Determine the (X, Y) coordinate at the center of the cell enclosing the given text.  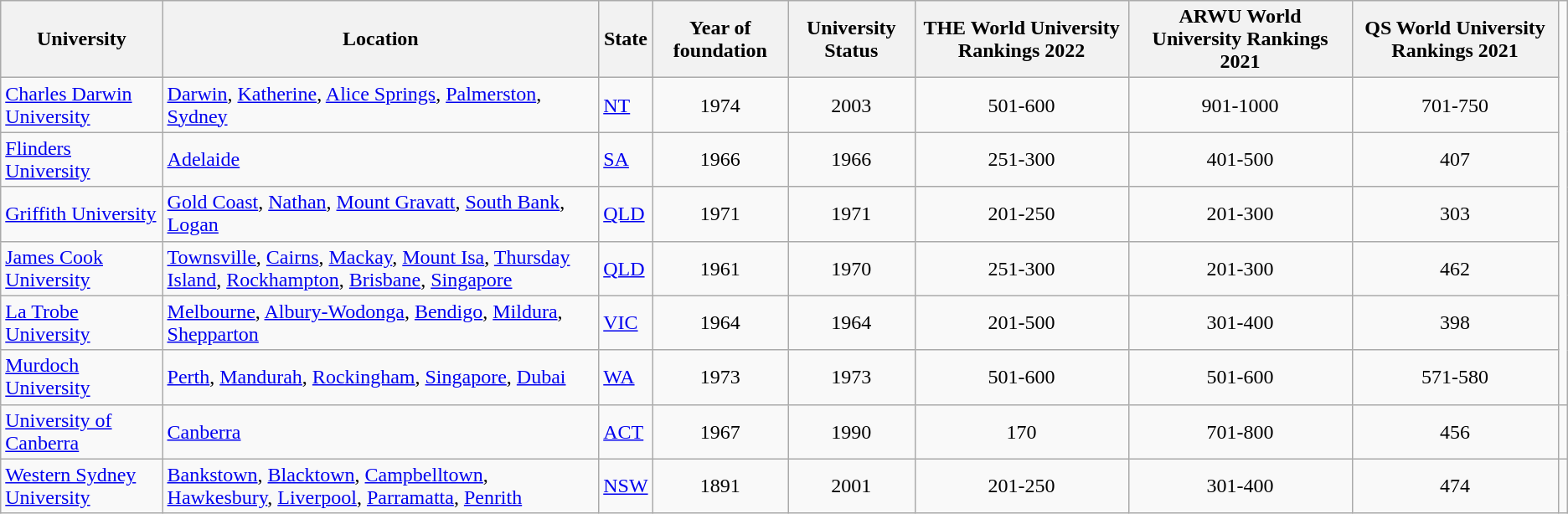
Griffith University (82, 214)
University of Canberra (82, 432)
Canberra (380, 432)
Adelaide (380, 159)
201-500 (1022, 323)
401-500 (1240, 159)
1974 (720, 105)
VIC (626, 323)
University (82, 39)
1970 (851, 268)
1961 (720, 268)
2001 (851, 486)
THE World University Rankings 2022 (1022, 39)
Perth, Mandurah, Rockingham, Singapore, Dubai (380, 377)
ACT (626, 432)
571-580 (1455, 377)
Flinders University (82, 159)
University Status (851, 39)
NSW (626, 486)
701-750 (1455, 105)
James Cook University (82, 268)
1990 (851, 432)
407 (1455, 159)
Townsville, Cairns, Mackay, Mount Isa, Thursday Island, Rockhampton, Brisbane, Singapore (380, 268)
Darwin, Katherine, Alice Springs, Palmerston, Sydney (380, 105)
398 (1455, 323)
1967 (720, 432)
2003 (851, 105)
State (626, 39)
474 (1455, 486)
1891 (720, 486)
QS World University Rankings 2021 (1455, 39)
170 (1022, 432)
456 (1455, 432)
901-1000 (1240, 105)
Gold Coast, Nathan, Mount Gravatt, South Bank, Logan (380, 214)
La Trobe University (82, 323)
Bankstown, Blacktown, Campbelltown, Hawkesbury, Liverpool, Parramatta, Penrith (380, 486)
Western Sydney University (82, 486)
303 (1455, 214)
Melbourne, Albury-Wodonga, Bendigo, Mildura, Shepparton (380, 323)
SA (626, 159)
WA (626, 377)
NT (626, 105)
Year of foundation (720, 39)
Charles Darwin University (82, 105)
462 (1455, 268)
701-800 (1240, 432)
Location (380, 39)
ARWU World University Rankings 2021 (1240, 39)
Murdoch University (82, 377)
